Determine the (X, Y) coordinate at the center of the cell enclosing the given text.  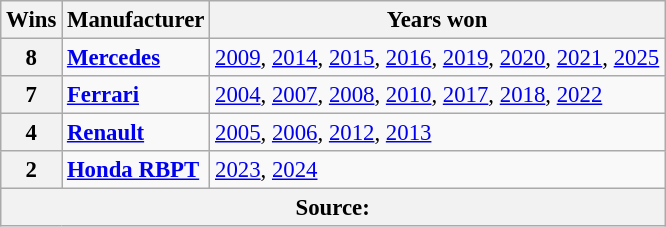
7 (32, 95)
2023, 2024 (438, 170)
Manufacturer (136, 20)
8 (32, 58)
Ferrari (136, 95)
2005, 2006, 2012, 2013 (438, 133)
Honda RBPT (136, 170)
4 (32, 133)
Wins (32, 20)
Years won (438, 20)
2 (32, 170)
Source: (333, 208)
2009, 2014, 2015, 2016, 2019, 2020, 2021, 2025 (438, 58)
2004, 2007, 2008, 2010, 2017, 2018, 2022 (438, 95)
Mercedes (136, 58)
Renault (136, 133)
